Provide the (x, y) coordinate of the cell's center where the given text is located.  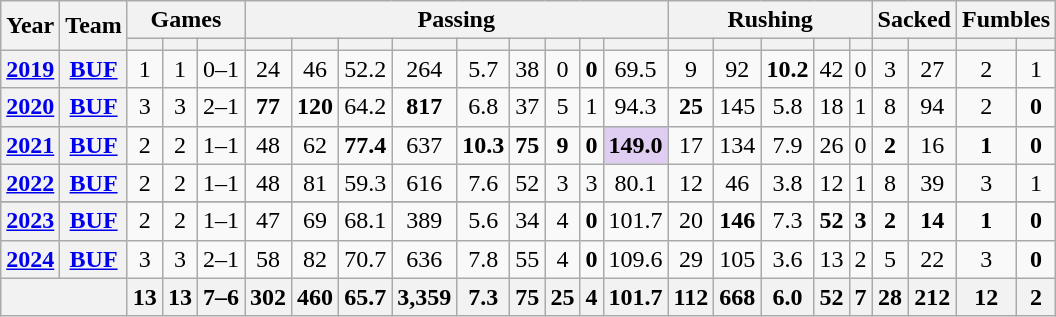
668 (738, 297)
7 (860, 297)
27 (932, 69)
6.0 (788, 297)
70.7 (366, 259)
77 (268, 107)
28 (890, 297)
2019 (30, 69)
2020 (30, 107)
94 (932, 107)
Rushing (770, 20)
38 (528, 69)
20 (691, 221)
5.6 (484, 221)
3.8 (788, 183)
2022 (30, 183)
105 (738, 259)
134 (738, 145)
6.8 (484, 107)
7.9 (788, 145)
2024 (30, 259)
Fumbles (1006, 20)
64.2 (366, 107)
302 (268, 297)
81 (316, 183)
92 (738, 69)
120 (316, 107)
29 (691, 259)
212 (932, 297)
18 (832, 107)
37 (528, 107)
637 (424, 145)
62 (316, 145)
7.8 (484, 259)
16 (932, 145)
39 (932, 183)
636 (424, 259)
Sacked (914, 20)
460 (316, 297)
149.0 (636, 145)
Passing (457, 20)
34 (528, 221)
7.6 (484, 183)
68.1 (366, 221)
3.6 (788, 259)
82 (316, 259)
55 (528, 259)
10.3 (484, 145)
10.2 (788, 69)
7–6 (220, 297)
59.3 (366, 183)
80.1 (636, 183)
264 (424, 69)
616 (424, 183)
3,359 (424, 297)
58 (268, 259)
Games (186, 20)
389 (424, 221)
77.4 (366, 145)
112 (691, 297)
Team (94, 26)
2023 (30, 221)
0–1 (220, 69)
817 (424, 107)
22 (932, 259)
52.2 (366, 69)
14 (932, 221)
24 (268, 69)
5.8 (788, 107)
2021 (30, 145)
145 (738, 107)
26 (832, 145)
146 (738, 221)
5.7 (484, 69)
Year (30, 26)
47 (268, 221)
17 (691, 145)
94.3 (636, 107)
69 (316, 221)
65.7 (366, 297)
69.5 (636, 69)
42 (832, 69)
109.6 (636, 259)
